Return the (X, Y) coordinate for the center point of the cell that contains the specified text.  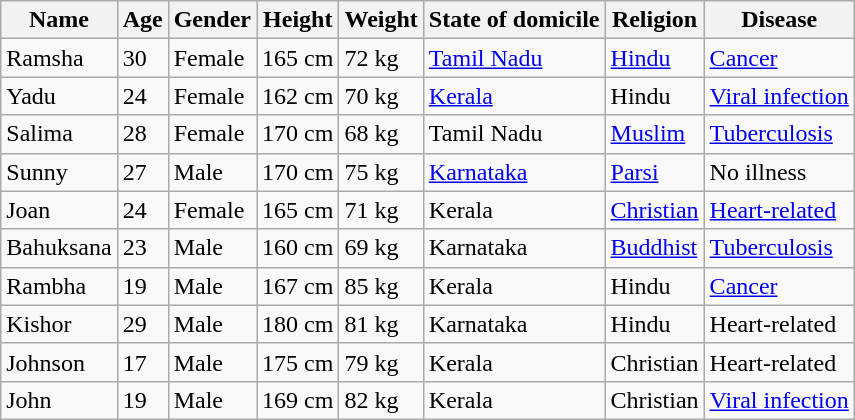
Salima (59, 134)
Joan (59, 210)
Disease (779, 20)
Rambha (59, 286)
28 (142, 134)
23 (142, 248)
Sunny (59, 172)
29 (142, 324)
Buddhist (654, 248)
85 kg (381, 286)
167 cm (298, 286)
Religion (654, 20)
82 kg (381, 400)
169 cm (298, 400)
72 kg (381, 58)
175 cm (298, 362)
17 (142, 362)
Name (59, 20)
Age (142, 20)
Yadu (59, 96)
68 kg (381, 134)
Bahuksana (59, 248)
Muslim (654, 134)
Height (298, 20)
Kishor (59, 324)
69 kg (381, 248)
162 cm (298, 96)
30 (142, 58)
75 kg (381, 172)
71 kg (381, 210)
180 cm (298, 324)
81 kg (381, 324)
27 (142, 172)
State of domicile (514, 20)
John (59, 400)
79 kg (381, 362)
Gender (212, 20)
No illness (779, 172)
70 kg (381, 96)
Johnson (59, 362)
160 cm (298, 248)
Ramsha (59, 58)
Weight (381, 20)
Parsi (654, 172)
